From the cell containing the given text, extract its center point as (X, Y) coordinate. 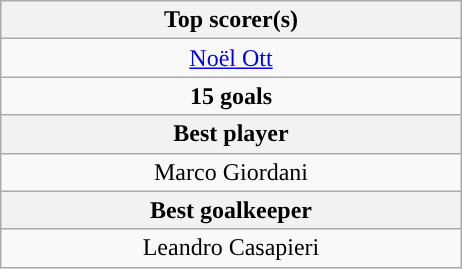
Noël Ott (230, 58)
15 goals (230, 96)
Marco Giordani (230, 172)
Best goalkeeper (230, 210)
Top scorer(s) (230, 20)
Best player (230, 134)
Leandro Casapieri (230, 248)
